Return [x, y] of the center of cell containing provided text 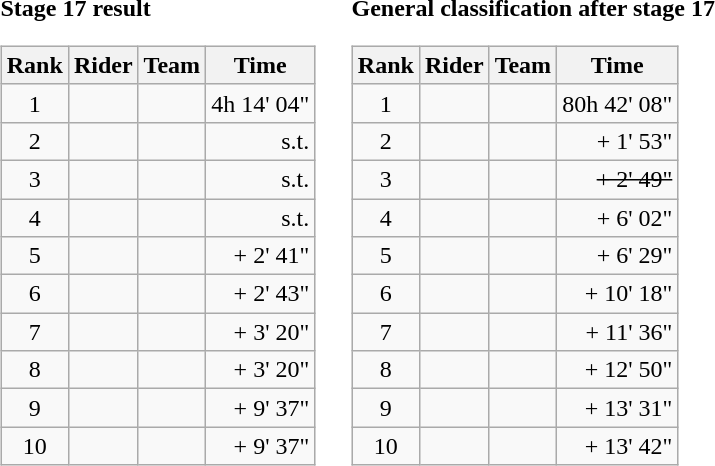
+ 2' 43" [260, 294]
80h 42' 08" [618, 103]
+ 6' 02" [618, 217]
+ 10' 18" [618, 294]
+ 11' 36" [618, 332]
+ 6' 29" [618, 256]
4h 14' 04" [260, 103]
+ 2' 41" [260, 256]
+ 2' 49" [618, 179]
+ 13' 31" [618, 408]
+ 1' 53" [618, 141]
+ 13' 42" [618, 446]
+ 12' 50" [618, 370]
